Find where the given text appears and provide that cell's center as (x, y) coordinate. 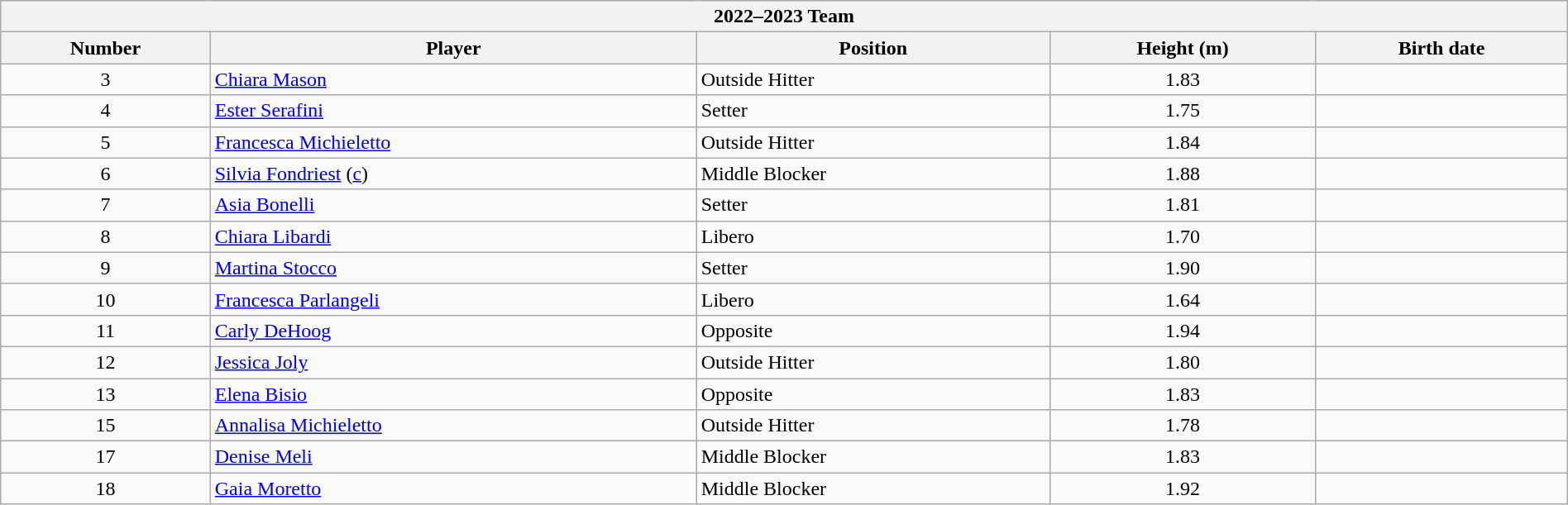
Elena Bisio (453, 394)
Silvia Fondriest (c) (453, 174)
5 (106, 142)
2022–2023 Team (784, 17)
Chiara Mason (453, 79)
7 (106, 205)
Asia Bonelli (453, 205)
Position (873, 48)
3 (106, 79)
Ester Serafini (453, 111)
Player (453, 48)
Martina Stocco (453, 268)
Francesca Michieletto (453, 142)
15 (106, 426)
4 (106, 111)
11 (106, 331)
10 (106, 299)
9 (106, 268)
Chiara Libardi (453, 236)
Carly DeHoog (453, 331)
1.70 (1183, 236)
Francesca Parlangeli (453, 299)
1.90 (1183, 268)
1.94 (1183, 331)
1.80 (1183, 362)
1.78 (1183, 426)
1.92 (1183, 488)
Annalisa Michieletto (453, 426)
Height (m) (1183, 48)
1.75 (1183, 111)
Denise Meli (453, 457)
12 (106, 362)
1.81 (1183, 205)
Jessica Joly (453, 362)
1.84 (1183, 142)
13 (106, 394)
6 (106, 174)
8 (106, 236)
Number (106, 48)
17 (106, 457)
1.88 (1183, 174)
Birth date (1441, 48)
Gaia Moretto (453, 488)
1.64 (1183, 299)
18 (106, 488)
